Identify which cell holds the provided text, then report its [x, y] central coordinate. 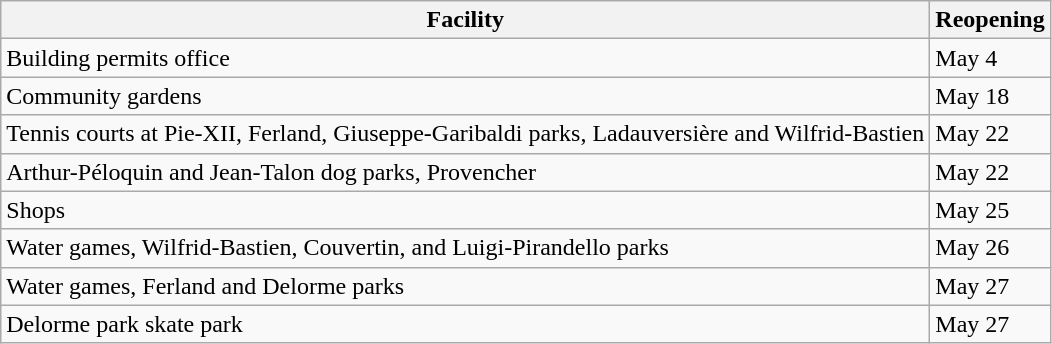
Arthur-Péloquin and Jean-Talon dog parks, Provencher [466, 172]
May 25 [990, 210]
Community gardens [466, 96]
May 26 [990, 248]
Building permits office [466, 58]
Delorme park skate park [466, 324]
Reopening [990, 20]
Tennis courts at Pie-XII, Ferland, Giuseppe-Garibaldi parks, Ladauversière and Wilfrid-Bastien [466, 134]
Shops [466, 210]
Water games, Ferland and Delorme parks [466, 286]
May 4 [990, 58]
May 18 [990, 96]
Water games, Wilfrid-Bastien, Couvertin, and Luigi-Pirandello parks [466, 248]
Facility [466, 20]
